Locate the cell with the specified text and output its (X, Y) center coordinate. 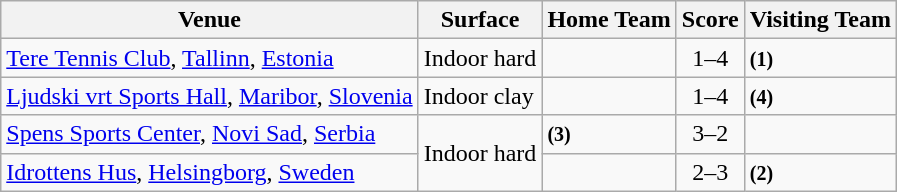
Score (710, 20)
3–2 (710, 134)
Home Team (609, 20)
(2) (820, 172)
Visiting Team (820, 20)
Ljudski vrt Sports Hall, Maribor, Slovenia (210, 96)
Venue (210, 20)
(4) (820, 96)
2–3 (710, 172)
Spens Sports Center, Novi Sad, Serbia (210, 134)
Indoor clay (480, 96)
Surface (480, 20)
(1) (820, 58)
Idrottens Hus, Helsingborg, Sweden (210, 172)
(3) (609, 134)
Tere Tennis Club, Tallinn, Estonia (210, 58)
